Find where the given text appears and provide that cell's center as (X, Y) coordinate. 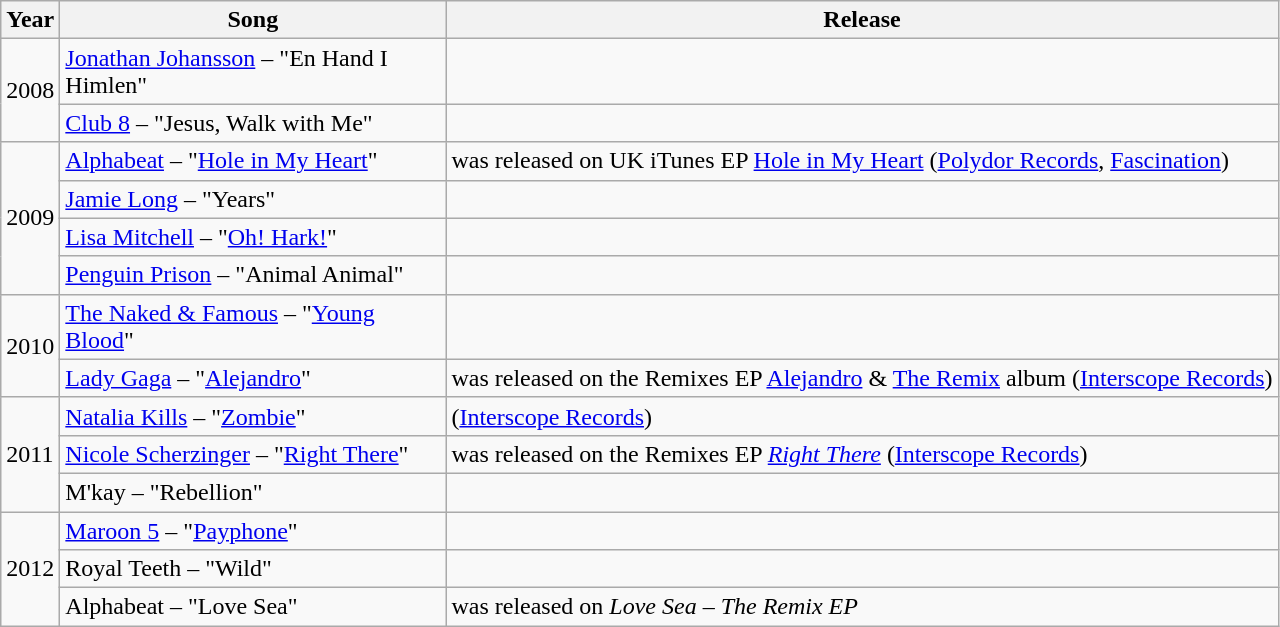
Alphabeat – "Love Sea" (253, 607)
Lisa Mitchell – "Oh! Hark!" (253, 237)
Jonathan Johansson – "En Hand I Himlen" (253, 72)
Year (30, 20)
2011 (30, 454)
2012 (30, 569)
was released on the Remixes EP Alejandro & The Remix album (Interscope Records) (862, 378)
Royal Teeth – "Wild" (253, 569)
Natalia Kills – "Zombie" (253, 416)
was released on UK iTunes EP Hole in My Heart (Polydor Records, Fascination) (862, 161)
M'kay – "Rebellion" (253, 492)
2010 (30, 346)
was released on the Remixes EP Right There (Interscope Records) (862, 454)
2008 (30, 90)
The Naked & Famous – "Young Blood" (253, 326)
Nicole Scherzinger – "Right There" (253, 454)
Club 8 – "Jesus, Walk with Me" (253, 123)
(Interscope Records) (862, 416)
2009 (30, 218)
Jamie Long – "Years" (253, 199)
Alphabeat – "Hole in My Heart" (253, 161)
Penguin Prison – "Animal Animal" (253, 275)
Song (253, 20)
Lady Gaga – "Alejandro" (253, 378)
was released on Love Sea – The Remix EP (862, 607)
Maroon 5 – "Payphone" (253, 531)
Release (862, 20)
